Pinpoint the cell where the given text exists, returning its [x, y] midpoint coordinate. 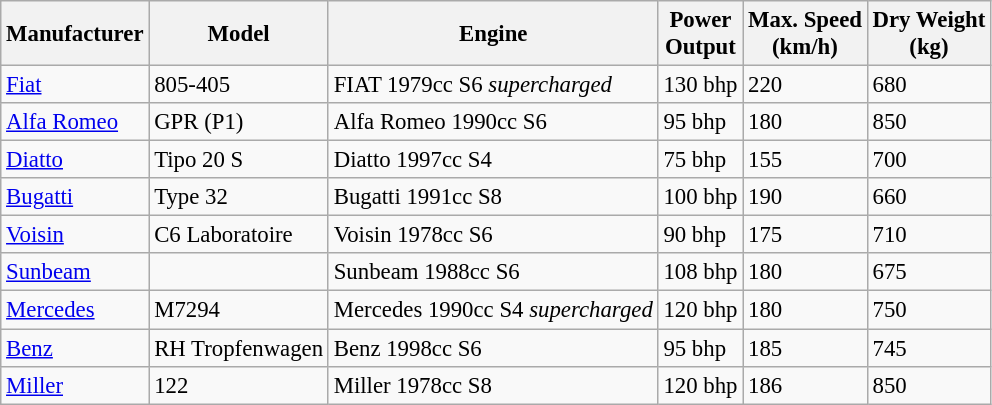
Diatto 1997cc S4 [493, 160]
Mercedes 1990cc S4 supercharged [493, 310]
GPR (P1) [239, 122]
185 [805, 348]
155 [805, 160]
90 bhp [700, 235]
Miller 1978cc S8 [493, 385]
Miller [75, 385]
Dry Weight (kg) [928, 34]
C6 Laboratoire [239, 235]
122 [239, 385]
Benz 1998cc S6 [493, 348]
Alfa Romeo 1990cc S6 [493, 122]
108 bhp [700, 273]
Sunbeam [75, 273]
75 bhp [700, 160]
PowerOutput [700, 34]
660 [928, 197]
710 [928, 235]
Max. Speed (km/h) [805, 34]
Mercedes [75, 310]
Engine [493, 34]
700 [928, 160]
805-405 [239, 85]
220 [805, 85]
675 [928, 273]
Benz [75, 348]
Sunbeam 1988cc S6 [493, 273]
Diatto [75, 160]
M7294 [239, 310]
750 [928, 310]
186 [805, 385]
Bugatti 1991cc S8 [493, 197]
RH Tropfenwagen [239, 348]
Voisin [75, 235]
680 [928, 85]
Manufacturer [75, 34]
Fiat [75, 85]
Alfa Romeo [75, 122]
Bugatti [75, 197]
Model [239, 34]
130 bhp [700, 85]
175 [805, 235]
190 [805, 197]
100 bhp [700, 197]
Type 32 [239, 197]
Tipo 20 S [239, 160]
FIAT 1979cc S6 supercharged [493, 85]
Voisin 1978cc S6 [493, 235]
745 [928, 348]
